Pinpoint the cell where the given text exists, returning its (x, y) midpoint coordinate. 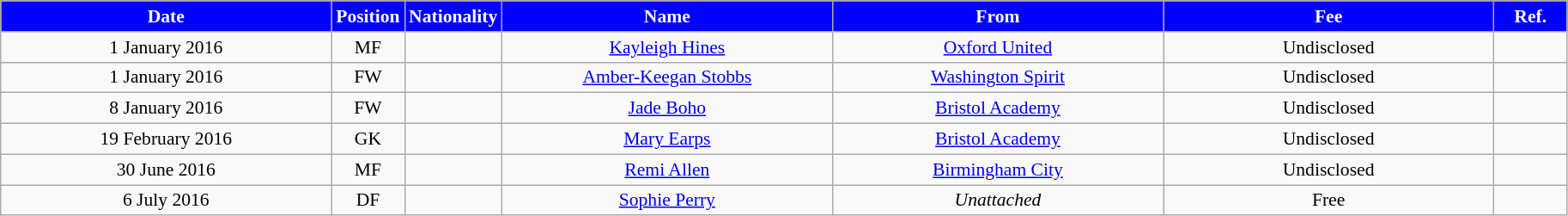
Jade Boho (666, 108)
DF (368, 201)
Position (368, 16)
Ref. (1530, 16)
Birmingham City (998, 170)
Fee (1329, 16)
Washington Spirit (998, 77)
Kayleigh Hines (666, 47)
Nationality (453, 16)
Unattached (998, 201)
Free (1329, 201)
GK (368, 139)
Sophie Perry (666, 201)
Name (666, 16)
30 June 2016 (167, 170)
Mary Earps (666, 139)
Oxford United (998, 47)
6 July 2016 (167, 201)
Date (167, 16)
From (998, 16)
8 January 2016 (167, 108)
Remi Allen (666, 170)
Amber-Keegan Stobbs (666, 77)
19 February 2016 (167, 139)
